Scan for the cell matching the given text and deliver its (x, y) coordinate at center. 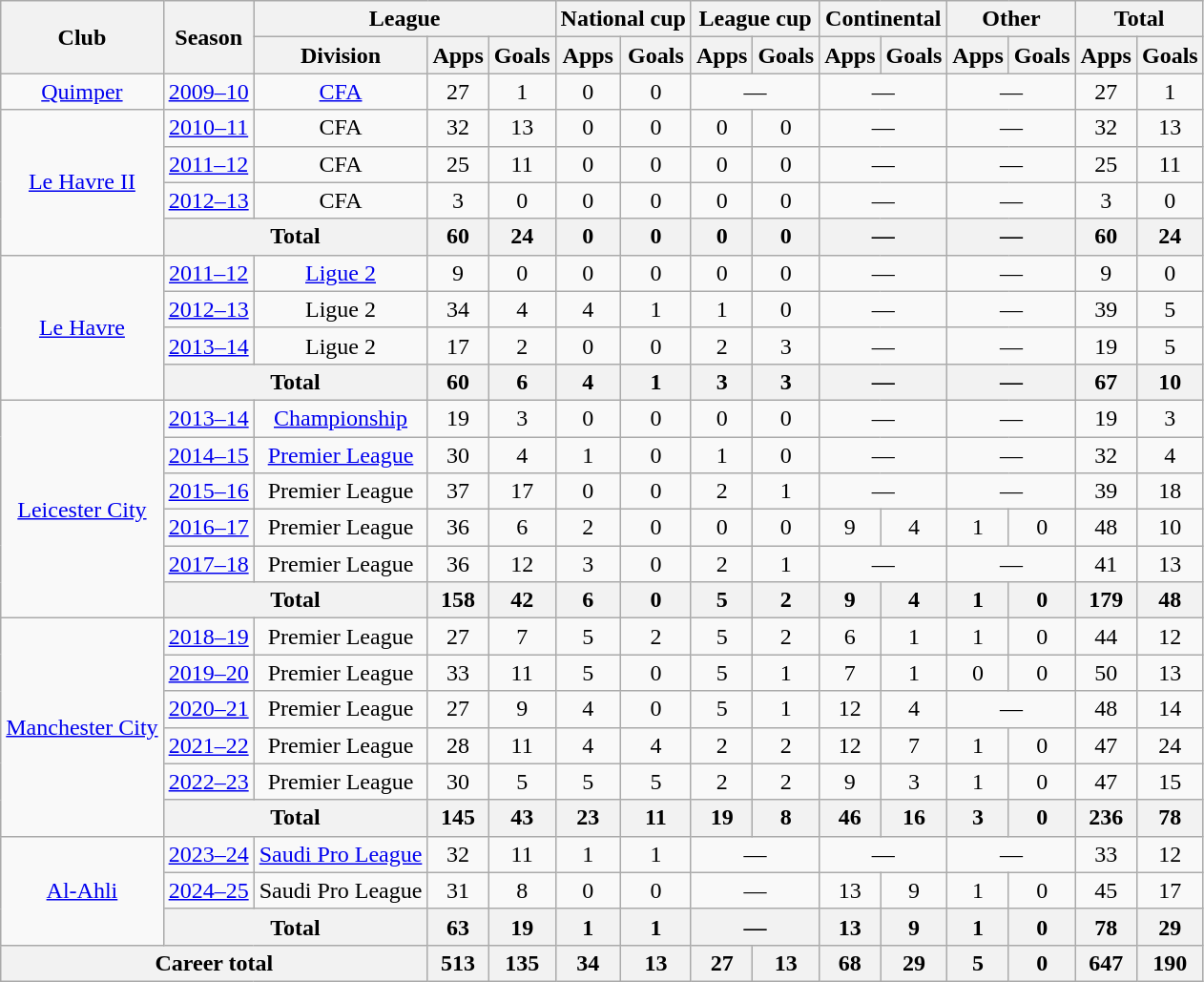
2017–18 (208, 564)
Division (341, 55)
Career total (214, 963)
National cup (623, 19)
2009–10 (208, 92)
37 (458, 491)
2020–21 (208, 709)
Other (1011, 19)
31 (458, 890)
513 (458, 963)
15 (1170, 782)
158 (458, 600)
2021–22 (208, 745)
179 (1106, 600)
Le Havre II (82, 182)
Leicester City (82, 509)
Continental (883, 19)
190 (1170, 963)
2023–24 (208, 854)
18 (1170, 491)
Championship (341, 418)
League (405, 19)
135 (522, 963)
2022–23 (208, 782)
46 (850, 818)
League cup (755, 19)
2010–11 (208, 128)
43 (522, 818)
42 (522, 600)
2014–15 (208, 455)
67 (1106, 382)
647 (1106, 963)
41 (1106, 564)
16 (914, 818)
Le Havre (82, 327)
2024–25 (208, 890)
Club (82, 37)
145 (458, 818)
14 (1170, 709)
23 (588, 818)
44 (1106, 637)
Season (208, 37)
45 (1106, 890)
236 (1106, 818)
Quimper (82, 92)
50 (1106, 673)
63 (458, 927)
2016–17 (208, 528)
28 (458, 745)
Al-Ahli (82, 890)
2015–16 (208, 491)
68 (850, 963)
2018–19 (208, 637)
Manchester City (82, 727)
2019–20 (208, 673)
